Scan for the cell matching the given text and deliver its (x, y) coordinate at center. 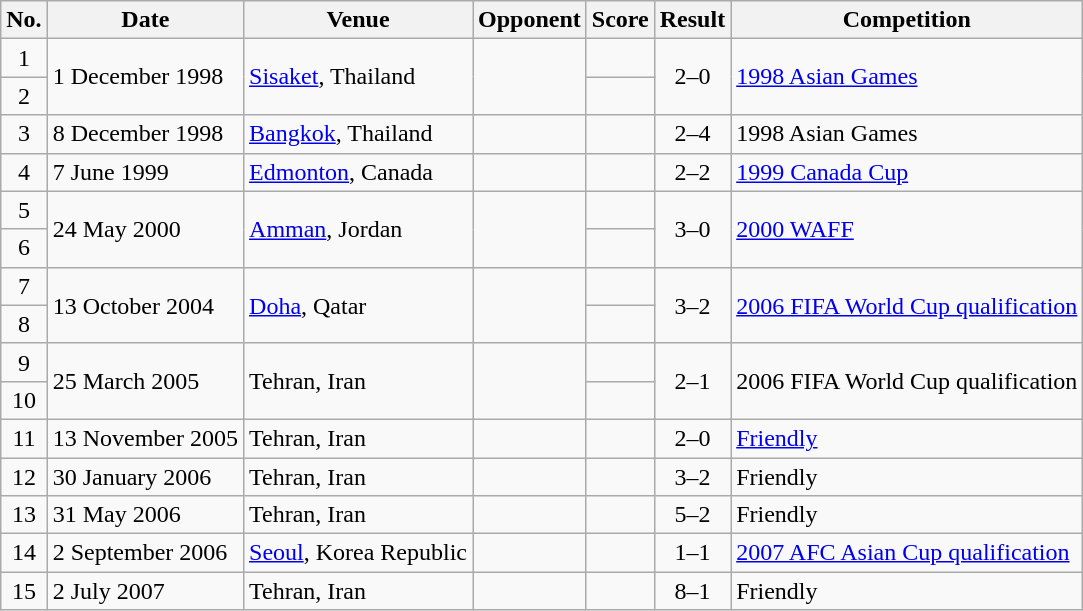
Bangkok, Thailand (358, 134)
Seoul, Korea Republic (358, 553)
10 (24, 400)
3 (24, 134)
2 July 2007 (145, 591)
Opponent (530, 20)
25 March 2005 (145, 381)
Result (692, 20)
Doha, Qatar (358, 305)
2–1 (692, 381)
2–2 (692, 172)
8–1 (692, 591)
14 (24, 553)
12 (24, 477)
24 May 2000 (145, 229)
13 (24, 515)
8 December 1998 (145, 134)
2 September 2006 (145, 553)
Amman, Jordan (358, 229)
7 June 1999 (145, 172)
Competition (907, 20)
7 (24, 286)
1–1 (692, 553)
2000 WAFF (907, 229)
No. (24, 20)
Sisaket, Thailand (358, 77)
2–4 (692, 134)
5–2 (692, 515)
Venue (358, 20)
13 October 2004 (145, 305)
Date (145, 20)
4 (24, 172)
15 (24, 591)
8 (24, 324)
1 (24, 58)
31 May 2006 (145, 515)
13 November 2005 (145, 438)
1 December 1998 (145, 77)
Edmonton, Canada (358, 172)
Score (620, 20)
3–0 (692, 229)
6 (24, 248)
2007 AFC Asian Cup qualification (907, 553)
2 (24, 96)
5 (24, 210)
9 (24, 362)
11 (24, 438)
30 January 2006 (145, 477)
1999 Canada Cup (907, 172)
